Capture the cell that displays the provided text and extract its (X, Y) central coordinate. 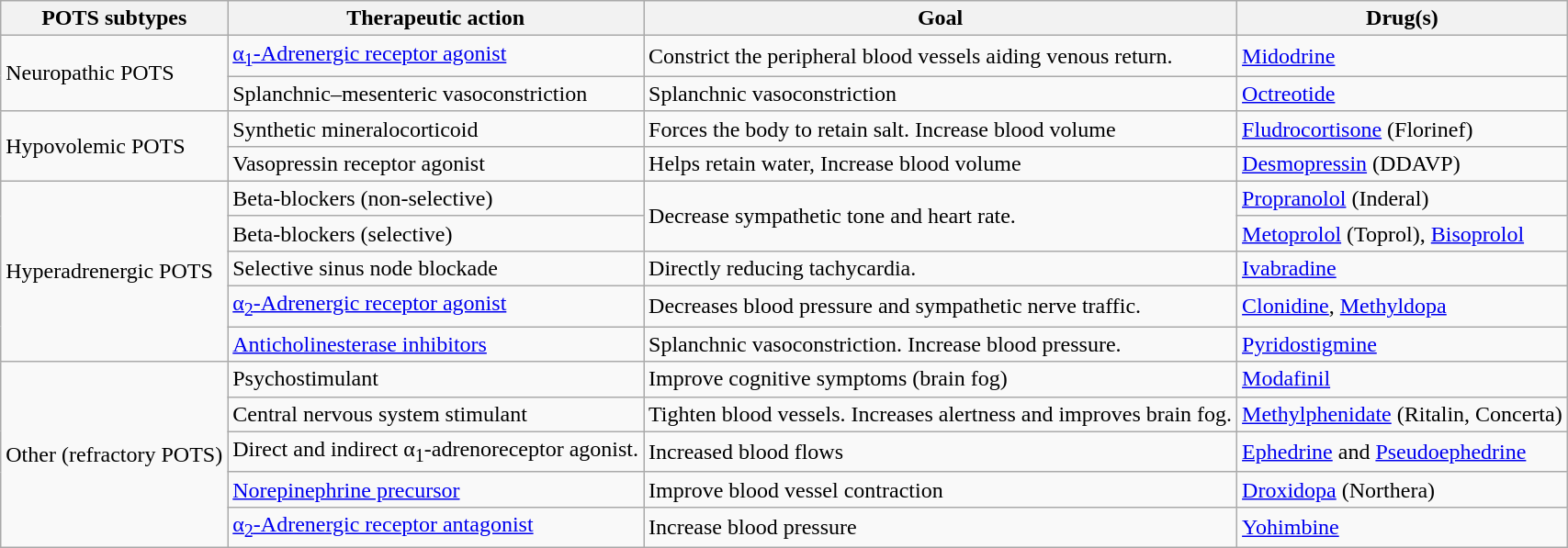
Hypovolemic POTS (114, 146)
Pyridostigmine (1403, 344)
POTS subtypes (114, 18)
Octreotide (1403, 94)
Therapeutic action (435, 18)
Clonidine, Methyldopa (1403, 307)
Improve blood vessel contraction (941, 489)
Ivabradine (1403, 268)
Anticholinesterase inhibitors (435, 344)
Psychostimulant (435, 379)
Propranolol (Inderal) (1403, 198)
Central nervous system stimulant (435, 414)
Forces the body to retain salt. Increase blood volume (941, 129)
Neuropathic POTS (114, 73)
Selective sinus node blockade (435, 268)
Midodrine (1403, 56)
α1-Adrenergic receptor agonist (435, 56)
Methylphenidate (Ritalin, Concerta) (1403, 414)
Droxidopa (Northera) (1403, 489)
α2-Adrenergic receptor antagonist (435, 527)
Directly reducing tachycardia. (941, 268)
Decreases blood pressure and sympathetic nerve traffic. (941, 307)
Splanchnic–mesenteric vasoconstriction (435, 94)
Constrict the peripheral blood vessels aiding venous return. (941, 56)
Fludrocortisone (Florinef) (1403, 129)
Splanchnic vasoconstriction. Increase blood pressure. (941, 344)
Modafinil (1403, 379)
Helps retain water, Increase blood volume (941, 163)
Increased blood flows (941, 452)
Goal (941, 18)
Beta-blockers (non-selective) (435, 198)
Beta-blockers (selective) (435, 233)
Tighten blood vessels. Increases alertness and improves brain fog. (941, 414)
Desmopressin (DDAVP) (1403, 163)
Vasopressin receptor agonist (435, 163)
α2-Adrenergic receptor agonist (435, 307)
Metoprolol (Toprol), Bisoprolol (1403, 233)
Yohimbine (1403, 527)
Splanchnic vasoconstriction (941, 94)
Direct and indirect α1-adrenoreceptor agonist. (435, 452)
Decrease sympathetic tone and heart rate. (941, 216)
Improve cognitive symptoms (brain fog) (941, 379)
Other (refractory POTS) (114, 455)
Norepinephrine precursor (435, 489)
Hyperadrenergic POTS (114, 272)
Increase blood pressure (941, 527)
Drug(s) (1403, 18)
Ephedrine and Pseudoephedrine (1403, 452)
Synthetic mineralocorticoid (435, 129)
